Scan for the cell matching the given text and deliver its (X, Y) coordinate at center. 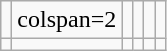
colspan=2 (67, 20)
